Detect which cell encompasses the target text, then output its [X, Y] center coordinate. 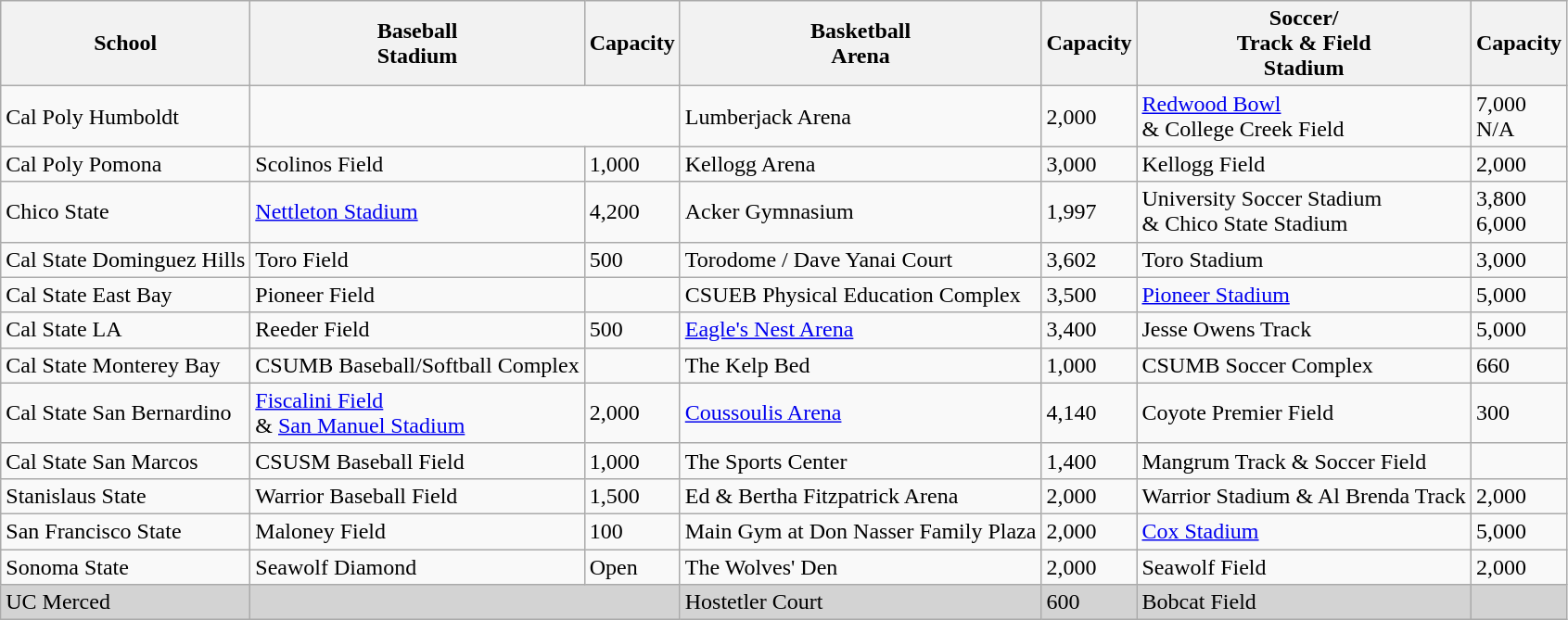
Cal State Dominguez Hills [126, 259]
Soccer/Track & FieldStadium [1304, 44]
3,400 [1089, 330]
CSUEB Physical Education Complex [860, 295]
Open [632, 566]
Toro Field [417, 259]
School [126, 44]
3,8006,000 [1519, 211]
660 [1519, 365]
Sonoma State [126, 566]
Fiscalini Field& San Manuel Stadium [417, 413]
BaseballStadium [417, 44]
CSUMB Baseball/Softball Complex [417, 365]
Jesse Owens Track [1304, 330]
600 [1089, 602]
7,000N/A [1519, 117]
Lumberjack Arena [860, 117]
San Francisco State [126, 531]
300 [1519, 413]
Mangrum Track & Soccer Field [1304, 461]
Seawolf Field [1304, 566]
Cal State Monterey Bay [126, 365]
3,500 [1089, 295]
Maloney Field [417, 531]
Eagle's Nest Arena [860, 330]
CSUSM Baseball Field [417, 461]
The Kelp Bed [860, 365]
100 [632, 531]
Cox Stadium [1304, 531]
University Soccer Stadium& Chico State Stadium [1304, 211]
Warrior Stadium & Al Brenda Track [1304, 496]
Pioneer Stadium [1304, 295]
Main Gym at Don Nasser Family Plaza [860, 531]
Reeder Field [417, 330]
Seawolf Diamond [417, 566]
Ed & Bertha Fitzpatrick Arena [860, 496]
Cal State East Bay [126, 295]
Cal State LA [126, 330]
Warrior Baseball Field [417, 496]
4,200 [632, 211]
4,140 [1089, 413]
Coyote Premier Field [1304, 413]
1,400 [1089, 461]
Kellogg Field [1304, 164]
Scolinos Field [417, 164]
Cal State San Bernardino [126, 413]
Chico State [126, 211]
Torodome / Dave Yanai Court [860, 259]
The Wolves' Den [860, 566]
Hostetler Court [860, 602]
1,997 [1089, 211]
Cal State San Marcos [126, 461]
3,602 [1089, 259]
Cal Poly Pomona [126, 164]
Bobcat Field [1304, 602]
1,500 [632, 496]
Pioneer Field [417, 295]
UC Merced [126, 602]
The Sports Center [860, 461]
Redwood Bowl& College Creek Field [1304, 117]
Toro Stadium [1304, 259]
CSUMB Soccer Complex [1304, 365]
Stanislaus State [126, 496]
Cal Poly Humboldt [126, 117]
Coussoulis Arena [860, 413]
Kellogg Arena [860, 164]
BasketballArena [860, 44]
Acker Gymnasium [860, 211]
Nettleton Stadium [417, 211]
